Find where the given text appears and provide that cell's center as (X, Y) coordinate. 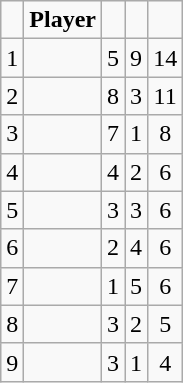
14 (166, 58)
11 (166, 96)
Player (63, 20)
